For the text-containing cell, return its midpoint in [X, Y] coordinate format. 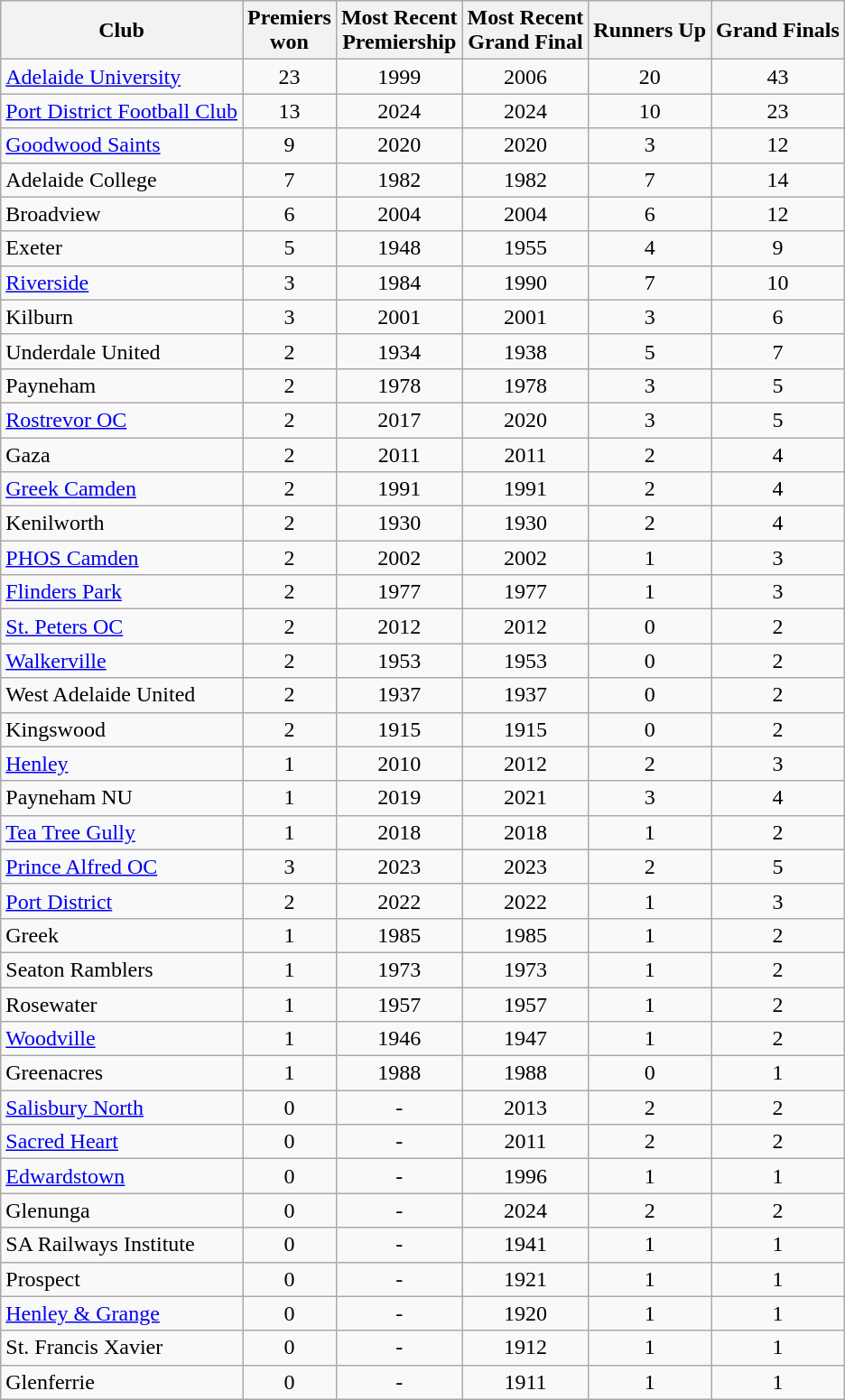
Club [122, 31]
1911 [525, 1382]
Riverside [122, 283]
Greek Camden [122, 489]
Tea Tree Gully [122, 832]
1941 [525, 1245]
Kilburn [122, 317]
Kenilworth [122, 524]
Edwardstown [122, 1176]
1996 [525, 1176]
Broadview [122, 214]
West Adelaide United [122, 695]
Glenferrie [122, 1382]
SA Railways Institute [122, 1245]
1999 [399, 77]
Sacred Heart [122, 1142]
Gaza [122, 454]
Henley [122, 764]
1948 [399, 248]
Kingswood [122, 729]
Premierswon [289, 31]
St. Peters OC [122, 626]
1955 [525, 248]
Port District Football Club [122, 111]
2021 [525, 798]
Walkerville [122, 661]
2013 [525, 1108]
Greek [122, 935]
1938 [525, 351]
2019 [399, 798]
Adelaide College [122, 180]
Adelaide University [122, 77]
Underdale United [122, 351]
Exeter [122, 248]
Woodville [122, 1039]
Seaton Ramblers [122, 969]
Salisbury North [122, 1108]
Greenacres [122, 1073]
Rostrevor OC [122, 420]
2017 [399, 420]
1947 [525, 1039]
Flinders Park [122, 592]
1946 [399, 1039]
Payneham NU [122, 798]
14 [778, 180]
Prince Alfred OC [122, 867]
1934 [399, 351]
PHOS Camden [122, 558]
1912 [525, 1348]
1984 [399, 283]
Grand Finals [778, 31]
20 [650, 77]
1990 [525, 283]
1920 [525, 1313]
Payneham [122, 385]
Most RecentPremiership [399, 31]
2010 [399, 764]
43 [778, 77]
Glenunga [122, 1210]
St. Francis Xavier [122, 1348]
Goodwood Saints [122, 145]
Rosewater [122, 1005]
13 [289, 111]
Most RecentGrand Final [525, 31]
2006 [525, 77]
1921 [525, 1279]
Runners Up [650, 31]
Prospect [122, 1279]
Henley & Grange [122, 1313]
Port District [122, 901]
